Extract the (X, Y) coordinate from the center of the cell holding the provided text.  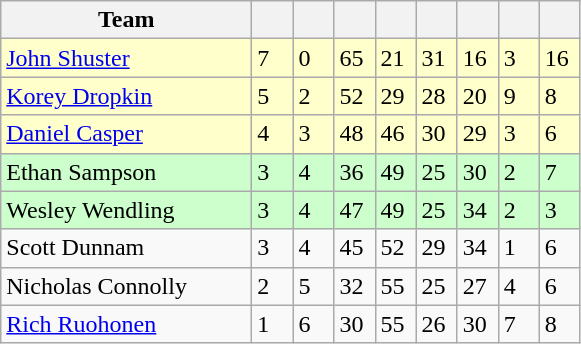
Daniel Casper (126, 134)
21 (396, 58)
36 (354, 172)
46 (396, 134)
John Shuster (126, 58)
Team (126, 20)
27 (478, 286)
47 (354, 210)
31 (436, 58)
65 (354, 58)
32 (354, 286)
20 (478, 96)
0 (314, 58)
45 (354, 248)
Nicholas Connolly (126, 286)
Scott Dunnam (126, 248)
48 (354, 134)
Korey Dropkin (126, 96)
28 (436, 96)
Ethan Sampson (126, 172)
Wesley Wendling (126, 210)
Rich Ruohonen (126, 324)
26 (436, 324)
9 (518, 96)
